For the text-containing cell, return its midpoint in (x, y) coordinate format. 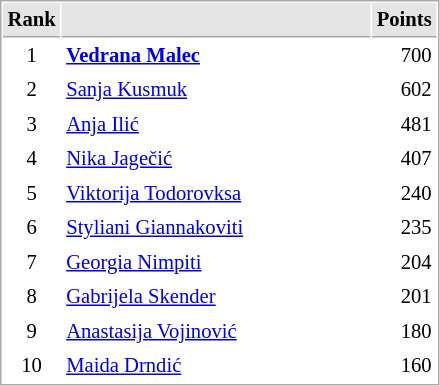
Rank (32, 20)
160 (404, 366)
201 (404, 296)
Anastasija Vojinović (216, 332)
235 (404, 228)
6 (32, 228)
240 (404, 194)
4 (32, 158)
Vedrana Malec (216, 56)
5 (32, 194)
180 (404, 332)
8 (32, 296)
Maida Drndić (216, 366)
2 (32, 90)
3 (32, 124)
481 (404, 124)
700 (404, 56)
602 (404, 90)
Sanja Kusmuk (216, 90)
9 (32, 332)
Nika Jagečić (216, 158)
407 (404, 158)
Gabrijela Skender (216, 296)
Viktorija Todorovksa (216, 194)
Georgia Nimpiti (216, 262)
7 (32, 262)
204 (404, 262)
Points (404, 20)
10 (32, 366)
Anja Ilić (216, 124)
Styliani Giannakoviti (216, 228)
1 (32, 56)
